From the cell containing the given text, extract its center point as (x, y) coordinate. 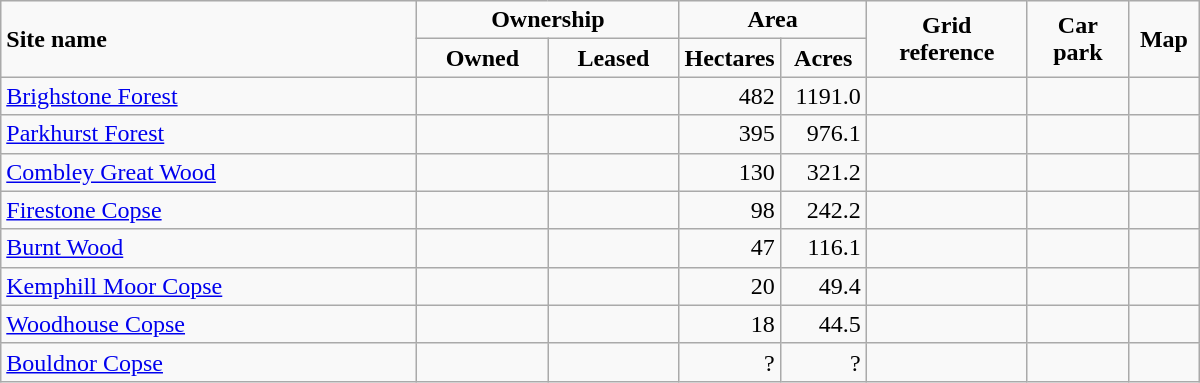
482 (730, 96)
Owned (482, 58)
Ownership (548, 20)
Firestone Copse (209, 210)
44.5 (823, 324)
395 (730, 134)
Burnt Wood (209, 248)
Map (1164, 39)
321.2 (823, 172)
Brighstone Forest (209, 96)
20 (730, 286)
242.2 (823, 210)
47 (730, 248)
Hectares (730, 58)
Combley Great Wood (209, 172)
116.1 (823, 248)
Kemphill Moor Copse (209, 286)
130 (730, 172)
976.1 (823, 134)
49.4 (823, 286)
Leased (614, 58)
1191.0 (823, 96)
Car park (1078, 39)
18 (730, 324)
Grid reference (946, 39)
Parkhurst Forest (209, 134)
Site name (209, 39)
98 (730, 210)
Area (772, 20)
Bouldnor Copse (209, 362)
Acres (823, 58)
Woodhouse Copse (209, 324)
